Provide the [X, Y] coordinate of the cell's center where the given text is located.  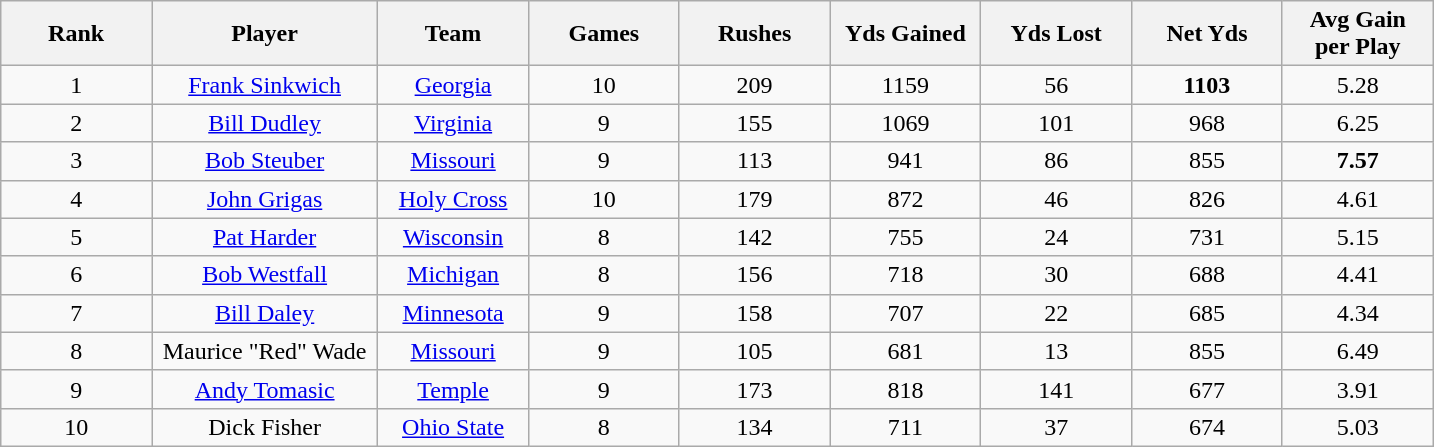
Net Yds [1208, 34]
968 [1208, 123]
179 [754, 199]
6.49 [1358, 351]
Rank [76, 34]
209 [754, 85]
Temple [454, 389]
142 [754, 237]
711 [906, 427]
Bill Dudley [265, 123]
Bob Westfall [265, 275]
707 [906, 313]
156 [754, 275]
86 [1056, 161]
6.25 [1358, 123]
Virginia [454, 123]
173 [754, 389]
Avg Gainper Play [1358, 34]
Dick Fisher [265, 427]
731 [1208, 237]
1069 [906, 123]
674 [1208, 427]
4.34 [1358, 313]
941 [906, 161]
13 [1056, 351]
Yds Lost [1056, 34]
4.61 [1358, 199]
1159 [906, 85]
105 [754, 351]
4.41 [1358, 275]
5 [76, 237]
John Grigas [265, 199]
755 [906, 237]
872 [906, 199]
685 [1208, 313]
Georgia [454, 85]
Maurice "Red" Wade [265, 351]
826 [1208, 199]
155 [754, 123]
134 [754, 427]
Team [454, 34]
1 [76, 85]
5.03 [1358, 427]
Frank Sinkwich [265, 85]
7.57 [1358, 161]
688 [1208, 275]
718 [906, 275]
Wisconsin [454, 237]
37 [1056, 427]
Ohio State [454, 427]
22 [1056, 313]
7 [76, 313]
818 [906, 389]
Bob Steuber [265, 161]
Michigan [454, 275]
5.28 [1358, 85]
113 [754, 161]
Bill Daley [265, 313]
6 [76, 275]
141 [1056, 389]
2 [76, 123]
56 [1056, 85]
Holy Cross [454, 199]
Rushes [754, 34]
681 [906, 351]
Yds Gained [906, 34]
101 [1056, 123]
30 [1056, 275]
4 [76, 199]
Pat Harder [265, 237]
Andy Tomasic [265, 389]
3 [76, 161]
Games [604, 34]
1103 [1208, 85]
46 [1056, 199]
Player [265, 34]
3.91 [1358, 389]
5.15 [1358, 237]
24 [1056, 237]
677 [1208, 389]
Minnesota [454, 313]
158 [754, 313]
